Extract the [X, Y] coordinate from the center of the cell holding the provided text.  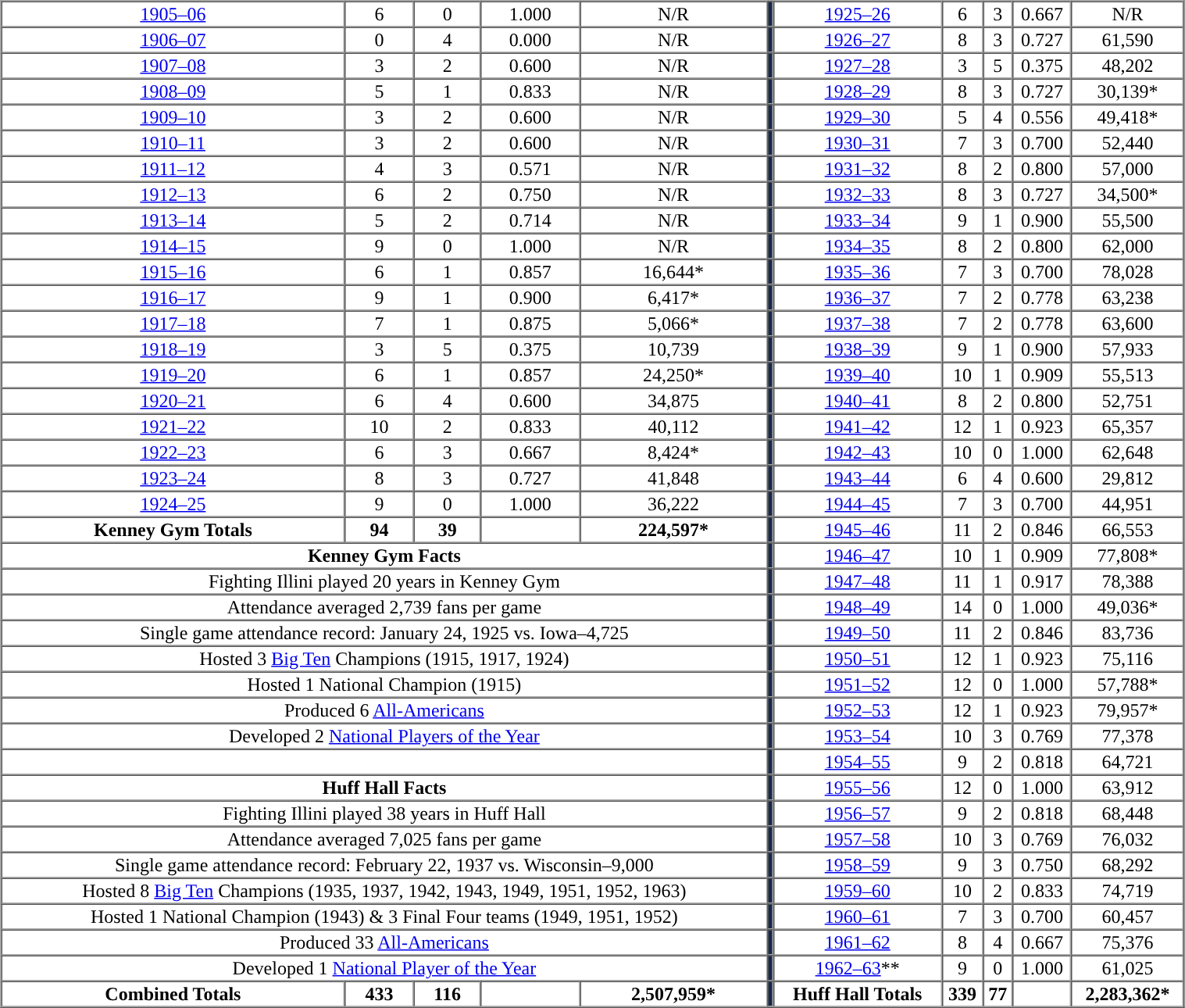
1917–18 [173, 323]
78,388 [1128, 581]
57,000 [1128, 169]
10,739 [673, 349]
1929–30 [858, 117]
1961–62 [858, 942]
61,025 [1128, 967]
Hosted 8 Big Ten Champions (1935, 1937, 1942, 1943, 1949, 1951, 1952, 1963) [384, 891]
Huff Hall Totals [858, 994]
24,250* [673, 375]
339 [962, 994]
Developed 2 National Players of the Year [384, 736]
49,036* [1128, 606]
74,719 [1128, 891]
30,139* [1128, 91]
76,032 [1128, 839]
Kenney Gym Facts [384, 555]
1946–47 [858, 555]
1954–55 [858, 761]
1911–12 [173, 169]
1952–53 [858, 710]
1934–35 [858, 245]
1960–61 [858, 916]
41,848 [673, 478]
1940–41 [858, 400]
78,028 [1128, 272]
77 [998, 994]
0.714 [530, 220]
1935–36 [858, 272]
57,933 [1128, 349]
1919–20 [173, 375]
0.917 [1042, 581]
68,448 [1128, 813]
66,553 [1128, 530]
52,751 [1128, 400]
1933–34 [858, 220]
63,600 [1128, 323]
1910–11 [173, 142]
39 [448, 530]
60,457 [1128, 916]
1953–54 [858, 736]
224,597* [673, 530]
79,957* [1128, 710]
1941–42 [858, 427]
1906–07 [173, 39]
1957–58 [858, 839]
77,378 [1128, 736]
64,721 [1128, 761]
6,417* [673, 297]
1921–22 [173, 427]
49,418* [1128, 117]
63,912 [1128, 788]
1945–46 [858, 530]
1930–31 [858, 142]
1912–13 [173, 194]
1923–24 [173, 478]
62,000 [1128, 245]
1926–27 [858, 39]
1909–10 [173, 117]
1915–16 [173, 272]
1914–15 [173, 245]
65,357 [1128, 427]
1931–32 [858, 169]
Huff Hall Facts [384, 788]
0.556 [1042, 117]
1905–06 [173, 14]
1951–52 [858, 685]
75,116 [1128, 658]
Produced 33 All-Americans [384, 942]
Single game attendance record: January 24, 1925 vs. Iowa–4,725 [384, 633]
1932–33 [858, 194]
1937–38 [858, 323]
1950–51 [858, 658]
0.571 [530, 169]
1913–14 [173, 220]
1948–49 [858, 606]
1944–45 [858, 503]
1939–40 [858, 375]
1949–50 [858, 633]
1955–56 [858, 788]
61,590 [1128, 39]
Kenney Gym Totals [173, 530]
Developed 1 National Player of the Year [384, 967]
1962–63** [858, 967]
29,812 [1128, 478]
Hosted 3 Big Ten Champions (1915, 1917, 1924) [384, 658]
48,202 [1128, 66]
1916–17 [173, 297]
2,507,959* [673, 994]
116 [448, 994]
94 [379, 530]
Attendance averaged 2,739 fans per game [384, 606]
0.000 [530, 39]
1958–59 [858, 864]
1943–44 [858, 478]
44,951 [1128, 503]
1927–28 [858, 66]
433 [379, 994]
57,788* [1128, 685]
1920–21 [173, 400]
Fighting Illini played 38 years in Huff Hall [384, 813]
1936–37 [858, 297]
1925–26 [858, 14]
1947–48 [858, 581]
Fighting Illini played 20 years in Kenney Gym [384, 581]
1918–19 [173, 349]
34,500* [1128, 194]
14 [962, 606]
5,066* [673, 323]
16,644* [673, 272]
52,440 [1128, 142]
Combined Totals [173, 994]
68,292 [1128, 864]
75,376 [1128, 942]
34,875 [673, 400]
36,222 [673, 503]
1959–60 [858, 891]
Hosted 1 National Champion (1915) [384, 685]
55,513 [1128, 375]
2,283,362* [1128, 994]
Single game attendance record: February 22, 1937 vs. Wisconsin–9,000 [384, 864]
1907–08 [173, 66]
1938–39 [858, 349]
40,112 [673, 427]
1956–57 [858, 813]
Produced 6 All-Americans [384, 710]
62,648 [1128, 452]
8,424* [673, 452]
0.875 [530, 323]
1942–43 [858, 452]
55,500 [1128, 220]
1908–09 [173, 91]
63,238 [1128, 297]
1924–25 [173, 503]
83,736 [1128, 633]
1928–29 [858, 91]
Hosted 1 National Champion (1943) & 3 Final Four teams (1949, 1951, 1952) [384, 916]
Attendance averaged 7,025 fans per game [384, 839]
1922–23 [173, 452]
77,808* [1128, 555]
